Identify which cell holds the provided text, then report its (X, Y) central coordinate. 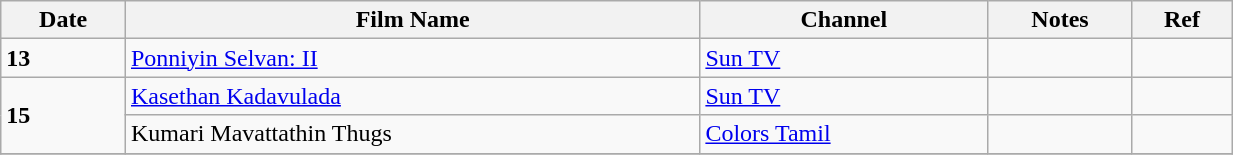
Channel (844, 20)
Colors Tamil (844, 134)
Film Name (412, 20)
Ref (1182, 20)
Notes (1060, 20)
15 (64, 115)
Kumari Mavattathin Thugs (412, 134)
Ponniyin Selvan: II (412, 58)
13 (64, 58)
Kasethan Kadavulada (412, 96)
Date (64, 20)
